Search for the cell housing the specified text and yield its [X, Y] center coordinate. 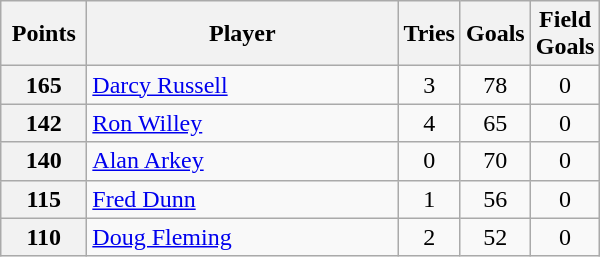
Goals [495, 34]
Alan Arkey [242, 161]
140 [44, 161]
Darcy Russell [242, 85]
70 [495, 161]
115 [44, 199]
56 [495, 199]
3 [430, 85]
4 [430, 123]
Ron Willey [242, 123]
110 [44, 237]
Field Goals [565, 34]
Tries [430, 34]
Points [44, 34]
165 [44, 85]
2 [430, 237]
Doug Fleming [242, 237]
65 [495, 123]
52 [495, 237]
Player [242, 34]
Fred Dunn [242, 199]
142 [44, 123]
1 [430, 199]
78 [495, 85]
